Provide the [X, Y] coordinate of the cell's center where the given text is located.  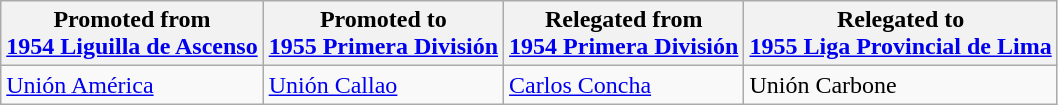
Unión Callao [383, 85]
Unión Carbone [900, 85]
Unión América [132, 85]
Carlos Concha [624, 85]
Relegated to1955 Liga Provincial de Lima [900, 34]
Promoted to1955 Primera División [383, 34]
Relegated from1954 Primera División [624, 34]
Promoted from1954 Liguilla de Ascenso [132, 34]
